Extract the [x, y] coordinate from the center of the cell holding the provided text.  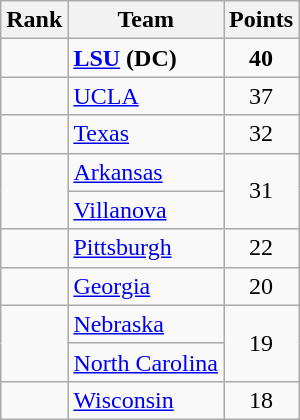
Rank [34, 20]
Team [146, 20]
Arkansas [146, 172]
UCLA [146, 96]
31 [262, 191]
18 [262, 400]
Georgia [146, 286]
32 [262, 134]
North Carolina [146, 362]
Nebraska [146, 324]
22 [262, 248]
Pittsburgh [146, 248]
Wisconsin [146, 400]
Texas [146, 134]
19 [262, 343]
20 [262, 286]
37 [262, 96]
Points [262, 20]
Villanova [146, 210]
40 [262, 58]
LSU (DC) [146, 58]
